For the text-containing cell, return its midpoint in (X, Y) coordinate format. 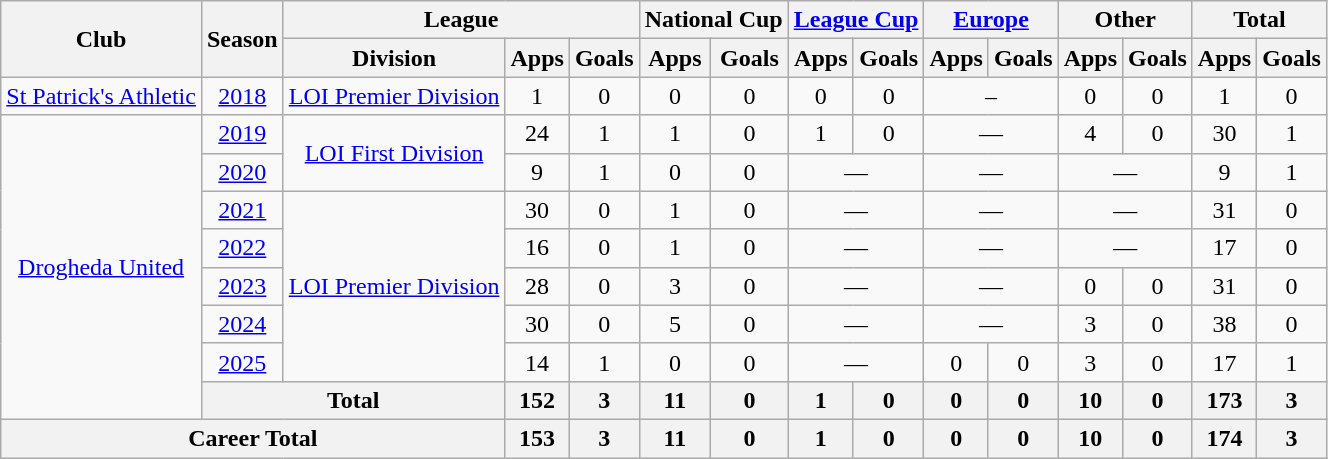
28 (537, 286)
2021 (242, 210)
Career Total (253, 438)
24 (537, 134)
LOI First Division (394, 153)
– (991, 96)
14 (537, 362)
St Patrick's Athletic (102, 96)
2018 (242, 96)
152 (537, 400)
Season (242, 39)
2023 (242, 286)
153 (537, 438)
174 (1224, 438)
Europe (991, 20)
2024 (242, 324)
2020 (242, 172)
2022 (242, 248)
Drogheda United (102, 267)
Division (394, 58)
5 (675, 324)
Other (1125, 20)
4 (1090, 134)
38 (1224, 324)
Club (102, 39)
173 (1224, 400)
16 (537, 248)
League (461, 20)
2025 (242, 362)
League Cup (856, 20)
National Cup (714, 20)
2019 (242, 134)
